Search for the cell housing the specified text and yield its [x, y] center coordinate. 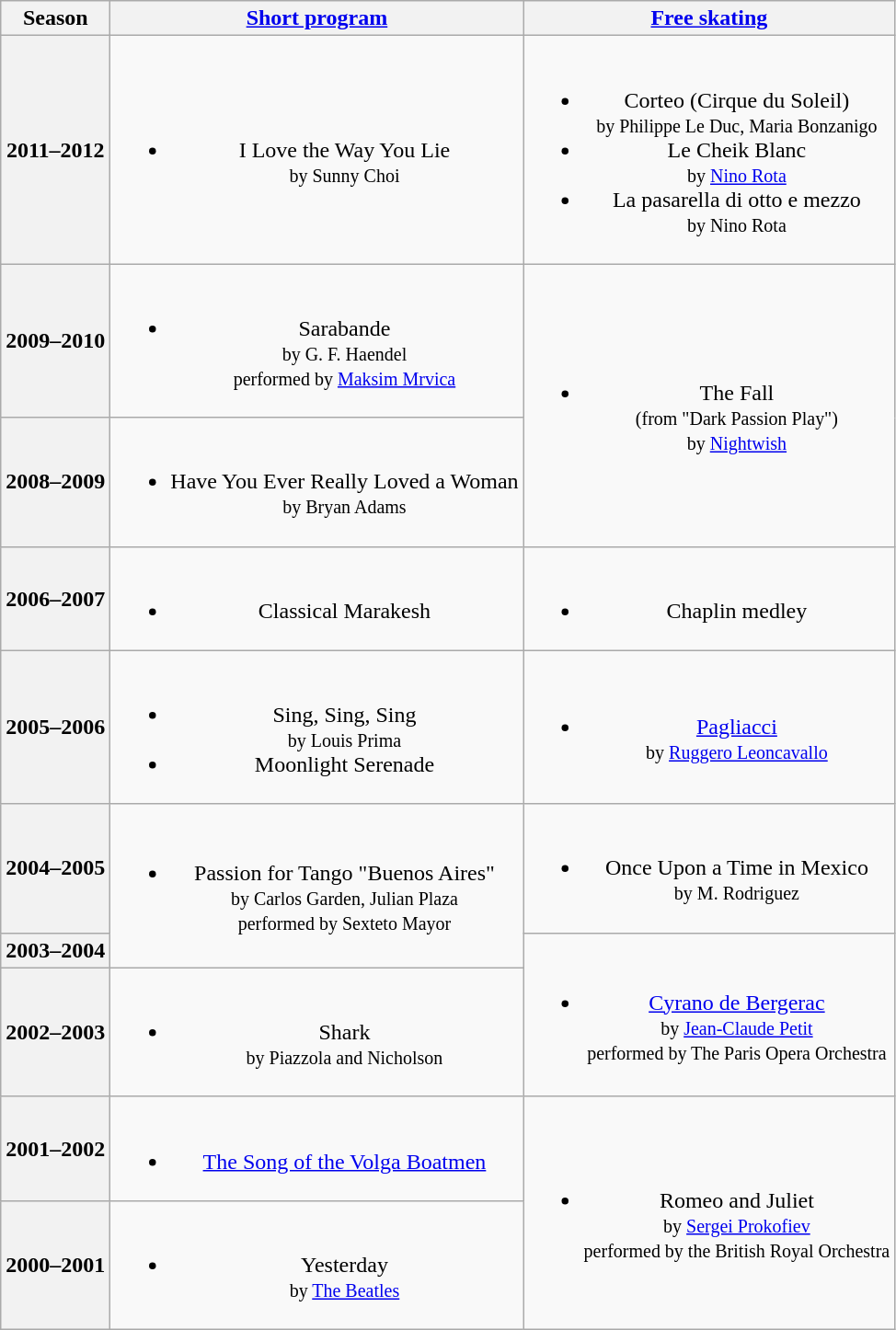
Short program [316, 18]
Free skating [709, 18]
Sing, Sing, Sing by Louis Prima Moonlight Serenade [316, 727]
Have You Ever Really Loved a Woman by Bryan Adams [316, 482]
Shark by Piazzola and Nicholson [316, 1032]
2004–2005 [55, 868]
2008–2009 [55, 482]
Corteo (Cirque du Soleil) by Philippe Le Duc, Maria Bonzanigo Le Cheik Blanc by Nino Rota La pasarella di otto e mezzo by Nino Rota [709, 150]
Yesterday by The Beatles [316, 1265]
I Love the Way You Lie by Sunny Choi [316, 150]
2001–2002 [55, 1148]
Once Upon a Time in Mexico by M. Rodriguez [709, 868]
2003–2004 [55, 950]
Classical Marakesh [316, 598]
Romeo and Juliet by Sergei Prokofiev performed by the British Royal Orchestra [709, 1212]
Pagliacci by Ruggero Leoncavallo [709, 727]
Chaplin medley [709, 598]
Cyrano de Bergerac by Jean-Claude Petit performed by The Paris Opera Orchestra [709, 1015]
2002–2003 [55, 1032]
2006–2007 [55, 598]
Season [55, 18]
2000–2001 [55, 1265]
Sarabande by G. F. Haendel performed by Maksim Mrvica [316, 340]
The Fall (from "Dark Passion Play") by Nightwish [709, 405]
2005–2006 [55, 727]
The Song of the Volga Boatmen [316, 1148]
2009–2010 [55, 340]
Passion for Tango "Buenos Aires" by Carlos Garden, Julian Plaza performed by Sexteto Mayor [316, 886]
2011–2012 [55, 150]
